Find where the given text appears and provide that cell's center as (X, Y) coordinate. 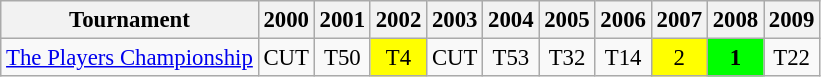
T14 (623, 58)
T50 (342, 58)
T32 (567, 58)
T53 (511, 58)
2008 (735, 20)
2001 (342, 20)
T4 (398, 58)
2004 (511, 20)
2005 (567, 20)
2006 (623, 20)
2009 (792, 20)
2003 (455, 20)
T22 (792, 58)
The Players Championship (130, 58)
2000 (286, 20)
2002 (398, 20)
2 (679, 58)
1 (735, 58)
Tournament (130, 20)
2007 (679, 20)
